Pinpoint the cell where the given text exists, returning its (X, Y) midpoint coordinate. 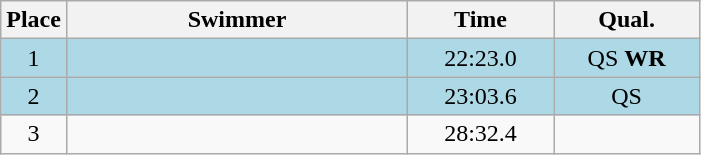
Qual. (627, 20)
28:32.4 (481, 134)
22:23.0 (481, 58)
2 (34, 96)
Time (481, 20)
QS WR (627, 58)
QS (627, 96)
Swimmer (236, 20)
23:03.6 (481, 96)
Place (34, 20)
1 (34, 58)
3 (34, 134)
